Pinpoint the cell where the given text exists, returning its (X, Y) midpoint coordinate. 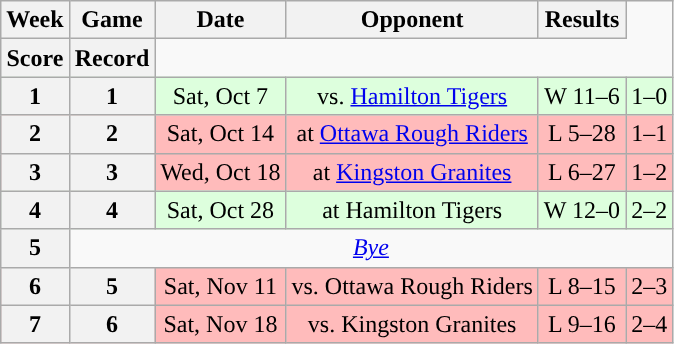
Record (112, 58)
Date (220, 20)
L 5–28 (582, 134)
2–4 (650, 324)
7 (35, 324)
1–2 (650, 172)
Sat, Oct 14 (220, 134)
at Hamilton Tigers (412, 210)
at Kingston Granites (412, 172)
Sat, Oct 7 (220, 96)
vs. Kingston Granites (412, 324)
vs. Ottawa Rough Riders (412, 286)
1–0 (650, 96)
Sat, Nov 18 (220, 324)
Score (35, 58)
Week (35, 20)
W 11–6 (582, 96)
Game (112, 20)
vs. Hamilton Tigers (412, 96)
Sat, Oct 28 (220, 210)
Sat, Nov 11 (220, 286)
1–1 (650, 134)
Results (582, 20)
2–3 (650, 286)
W 12–0 (582, 210)
Bye (371, 248)
L 6–27 (582, 172)
L 8–15 (582, 286)
2–2 (650, 210)
at Ottawa Rough Riders (412, 134)
L 9–16 (582, 324)
Wed, Oct 18 (220, 172)
Opponent (412, 20)
